Determine the [X, Y] coordinate at the center of the cell enclosing the given text.  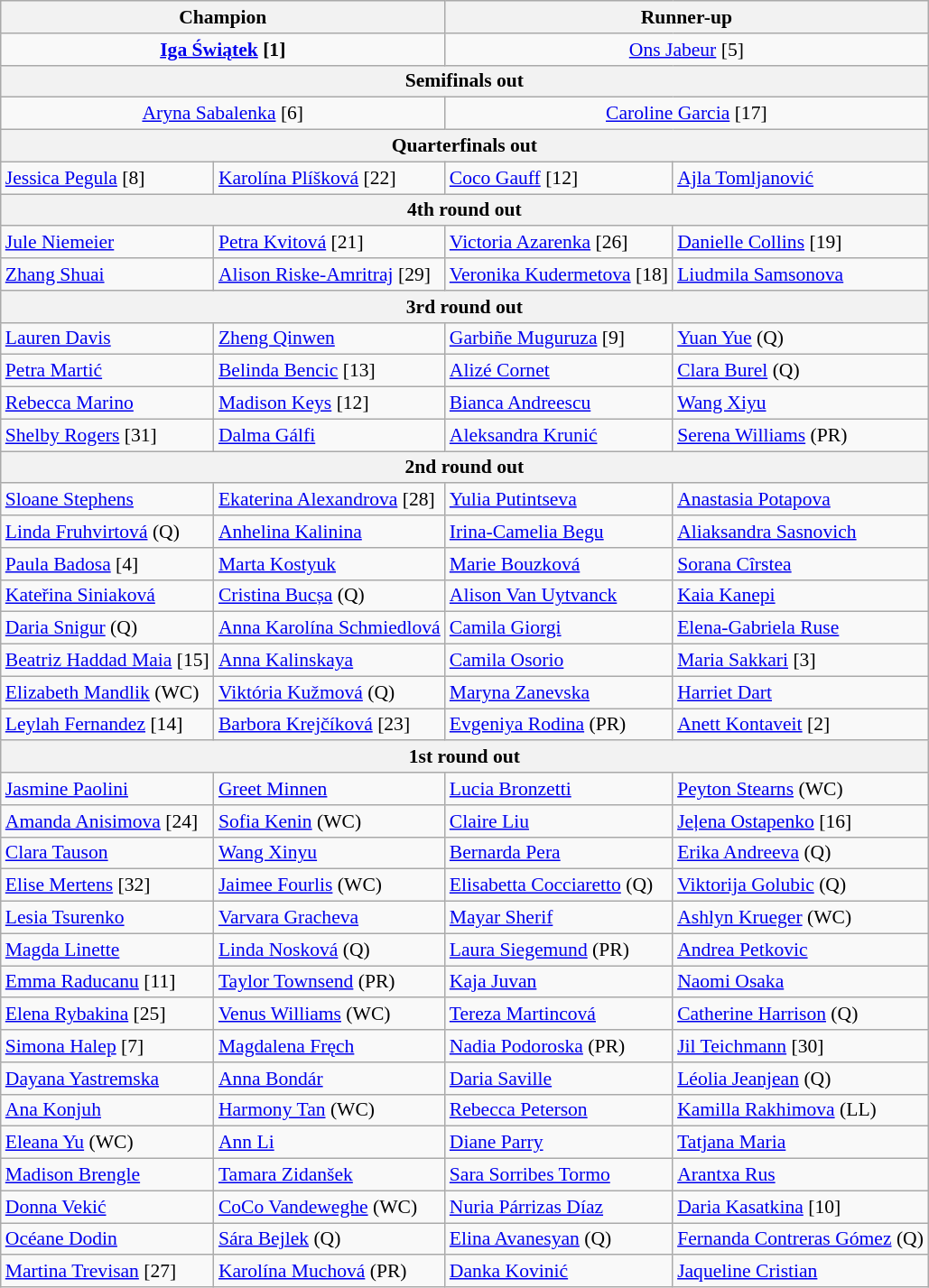
Emma Raducanu [11] [107, 982]
Sofia Kenin (WC) [330, 821]
Daria Kasatkina [10] [800, 1207]
Lucia Bronzetti [559, 789]
Dalma Gálfi [330, 435]
Camila Osorio [559, 661]
Bianca Andreescu [559, 403]
Quarterfinals out [464, 146]
Karolína Muchová (PR) [330, 1272]
Camila Giorgi [559, 628]
Amanda Anisimova [24] [107, 821]
Léolia Jeanjean (Q) [800, 1079]
Danielle Collins [19] [800, 243]
Kamilla Rakhimova (LL) [800, 1110]
Greet Minnen [330, 789]
Elina Avanesyan (Q) [559, 1239]
CoCo Vandeweghe (WC) [330, 1207]
Kateřina Siniaková [107, 596]
Runner-up [686, 17]
Victoria Azarenka [26] [559, 243]
4th round out [464, 210]
Jule Niemeier [107, 243]
Taylor Townsend (PR) [330, 982]
Zheng Qinwen [330, 338]
3rd round out [464, 307]
Ajla Tomljanović [800, 178]
Rebecca Marino [107, 403]
Anett Kontaveit [2] [800, 725]
Wang Xinyu [330, 853]
Iga Świątek [1] [223, 50]
Ana Konjuh [107, 1110]
Madison Brengle [107, 1175]
2nd round out [464, 468]
Donna Vekić [107, 1207]
Andrea Petkovic [800, 950]
Coco Gauff [12] [559, 178]
Dayana Yastremska [107, 1079]
Tatjana Maria [800, 1143]
Yulia Putintseva [559, 500]
Ekaterina Alexandrova [28] [330, 500]
Viktorija Golubic (Q) [800, 885]
Karolína Plíšková [22] [330, 178]
Belinda Bencic [13] [330, 371]
Tamara Zidanšek [330, 1175]
Kaia Kanepi [800, 596]
Semifinals out [464, 81]
Clara Tauson [107, 853]
Lesia Tsurenko [107, 918]
Anastasia Potapova [800, 500]
Arantxa Rus [800, 1175]
Madison Keys [12] [330, 403]
Sorana Cîrstea [800, 564]
Martina Trevisan [27] [107, 1272]
Aleksandra Krunić [559, 435]
Jasmine Paolini [107, 789]
Jaqueline Cristian [800, 1272]
Leylah Fernandez [14] [107, 725]
Elizabeth Mandlik (WC) [107, 692]
Zhang Shuai [107, 274]
Anna Kalinskaya [330, 661]
Claire Liu [559, 821]
Jil Teichmann [30] [800, 1046]
Venus Williams (WC) [330, 1015]
Marta Kostyuk [330, 564]
Evgeniya Rodina (PR) [559, 725]
Diane Parry [559, 1143]
Clara Burel (Q) [800, 371]
Irina-Camelia Begu [559, 532]
Eleana Yu (WC) [107, 1143]
Harriet Dart [800, 692]
Barbora Krejčíková [23] [330, 725]
Maryna Zanevska [559, 692]
Mayar Sherif [559, 918]
Magda Linette [107, 950]
Garbiñe Muguruza [9] [559, 338]
Simona Halep [7] [107, 1046]
Sára Bejlek (Q) [330, 1239]
Ann Li [330, 1143]
Daria Snigur (Q) [107, 628]
Bernarda Pera [559, 853]
Anna Karolína Schmiedlová [330, 628]
Magdalena Fręch [330, 1046]
Elena Rybakina [25] [107, 1015]
Rebecca Peterson [559, 1110]
Harmony Tan (WC) [330, 1110]
Anhelina Kalinina [330, 532]
Sara Sorribes Tormo [559, 1175]
Aliaksandra Sasnovich [800, 532]
Champion [223, 17]
Caroline Garcia [17] [686, 114]
Elise Mertens [32] [107, 885]
Marie Bouzková [559, 564]
Peyton Stearns (WC) [800, 789]
Viktória Kužmová (Q) [330, 692]
Petra Kvitová [21] [330, 243]
Danka Kovinić [559, 1272]
Veronika Kudermetova [18] [559, 274]
Elisabetta Cocciaretto (Q) [559, 885]
Yuan Yue (Q) [800, 338]
Elena-Gabriela Ruse [800, 628]
Linda Nosková (Q) [330, 950]
Laura Siegemund (PR) [559, 950]
Kaja Juvan [559, 982]
Alison Riske-Amritraj [29] [330, 274]
Nadia Podoroska (PR) [559, 1046]
Océane Dodin [107, 1239]
Wang Xiyu [800, 403]
Jessica Pegula [8] [107, 178]
Shelby Rogers [31] [107, 435]
Linda Fruhvirtová (Q) [107, 532]
Nuria Párrizas Díaz [559, 1207]
Liudmila Samsonova [800, 274]
Petra Martić [107, 371]
Catherine Harrison (Q) [800, 1015]
1st round out [464, 757]
Cristina Bucșa (Q) [330, 596]
Anna Bondár [330, 1079]
Aryna Sabalenka [6] [223, 114]
Lauren Davis [107, 338]
Serena Williams (PR) [800, 435]
Fernanda Contreras Gómez (Q) [800, 1239]
Sloane Stephens [107, 500]
Jaimee Fourlis (WC) [330, 885]
Daria Saville [559, 1079]
Paula Badosa [4] [107, 564]
Varvara Gracheva [330, 918]
Beatriz Haddad Maia [15] [107, 661]
Alizé Cornet [559, 371]
Erika Andreeva (Q) [800, 853]
Alison Van Uytvanck [559, 596]
Maria Sakkari [3] [800, 661]
Naomi Osaka [800, 982]
Tereza Martincová [559, 1015]
Jeļena Ostapenko [16] [800, 821]
Ons Jabeur [5] [686, 50]
Ashlyn Krueger (WC) [800, 918]
